Detect which cell encompasses the target text, then output its [x, y] center coordinate. 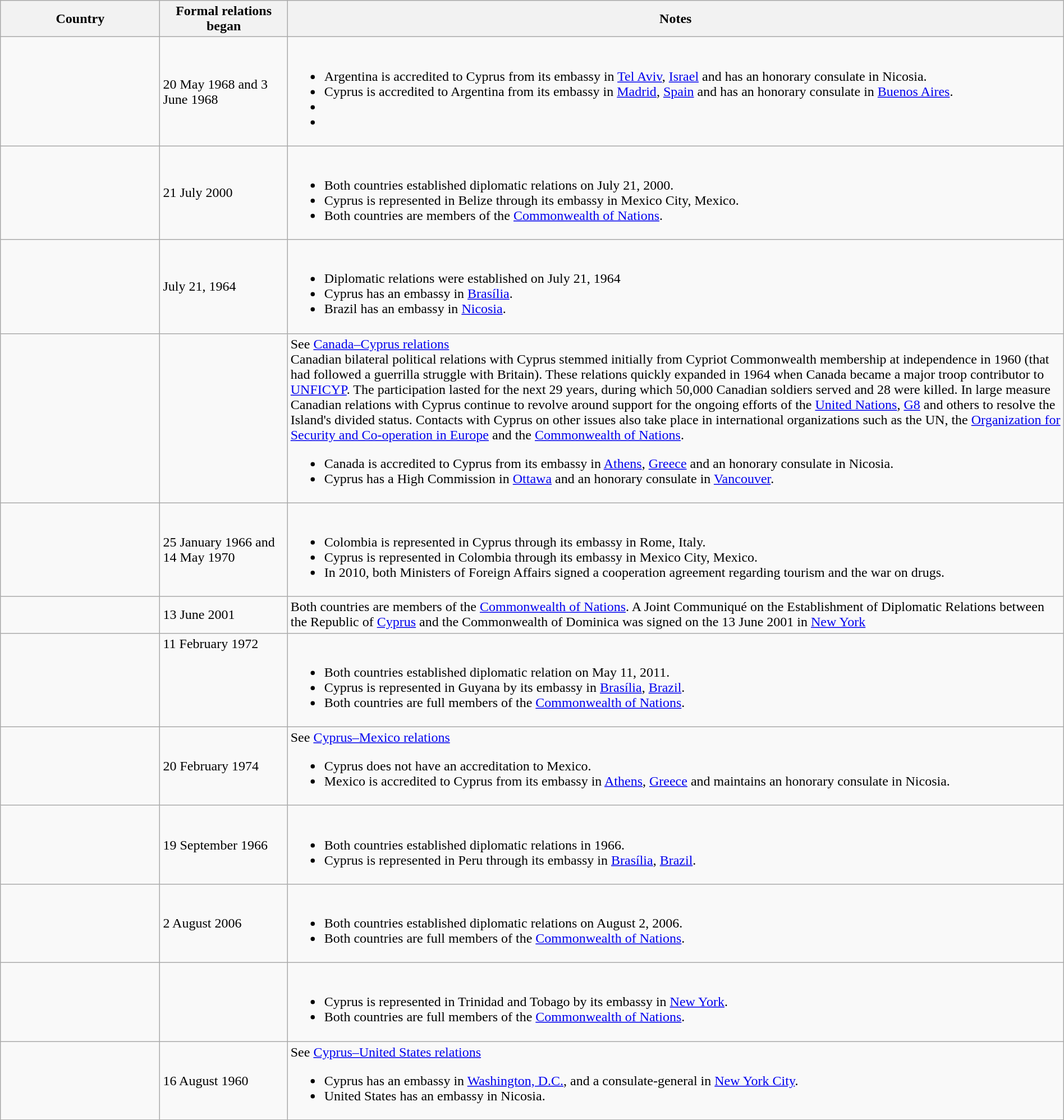
Notes [676, 19]
Country [80, 19]
Diplomatic relations were established on July 21, 1964Cyprus has an embassy in Brasília.Brazil has an embassy in Nicosia. [676, 286]
19 September 1966 [223, 844]
16 August 1960 [223, 1081]
Cyprus is represented in Trinidad and Tobago by its embassy in New York.Both countries are full members of the Commonwealth of Nations. [676, 1002]
13 June 2001 [223, 615]
25 January 1966 and 14 May 1970 [223, 550]
20 February 1974 [223, 766]
2 August 2006 [223, 923]
11 February 1972 [223, 680]
Both countries established diplomatic relations on August 2, 2006.Both countries are full members of the Commonwealth of Nations. [676, 923]
July 21, 1964 [223, 286]
20 May 1968 and 3 June 1968 [223, 91]
21 July 2000 [223, 193]
Formal relations began [223, 19]
Both countries established diplomatic relations in 1966.Cyprus is represented in Peru through its embassy in Brasília, Brazil. [676, 844]
